Determine the [X, Y] coordinate at the center of the cell enclosing the given text.  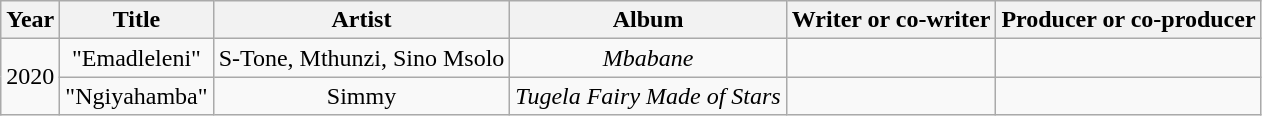
Title [136, 20]
Mbabane [648, 58]
S-Tone, Mthunzi, Sino Msolo [362, 58]
"Emadleleni" [136, 58]
Writer or co-writer [891, 20]
Year [30, 20]
Artist [362, 20]
Tugela Fairy Made of Stars [648, 96]
Simmy [362, 96]
2020 [30, 77]
Album [648, 20]
Producer or co-producer [1128, 20]
"Ngiyahamba" [136, 96]
